From the cell containing the given text, extract its center point as (X, Y) coordinate. 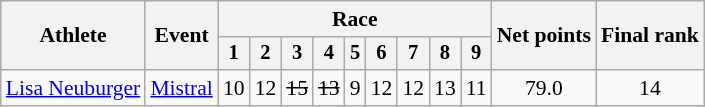
Athlete (74, 36)
8 (445, 54)
3 (297, 54)
79.0 (544, 88)
11 (476, 88)
14 (650, 88)
6 (382, 54)
Race (355, 19)
15 (297, 88)
Event (181, 36)
4 (329, 54)
2 (266, 54)
5 (356, 54)
10 (234, 88)
1 (234, 54)
Mistral (181, 88)
Net points (544, 36)
7 (413, 54)
Final rank (650, 36)
Lisa Neuburger (74, 88)
